Capture the cell that displays the provided text and extract its [X, Y] central coordinate. 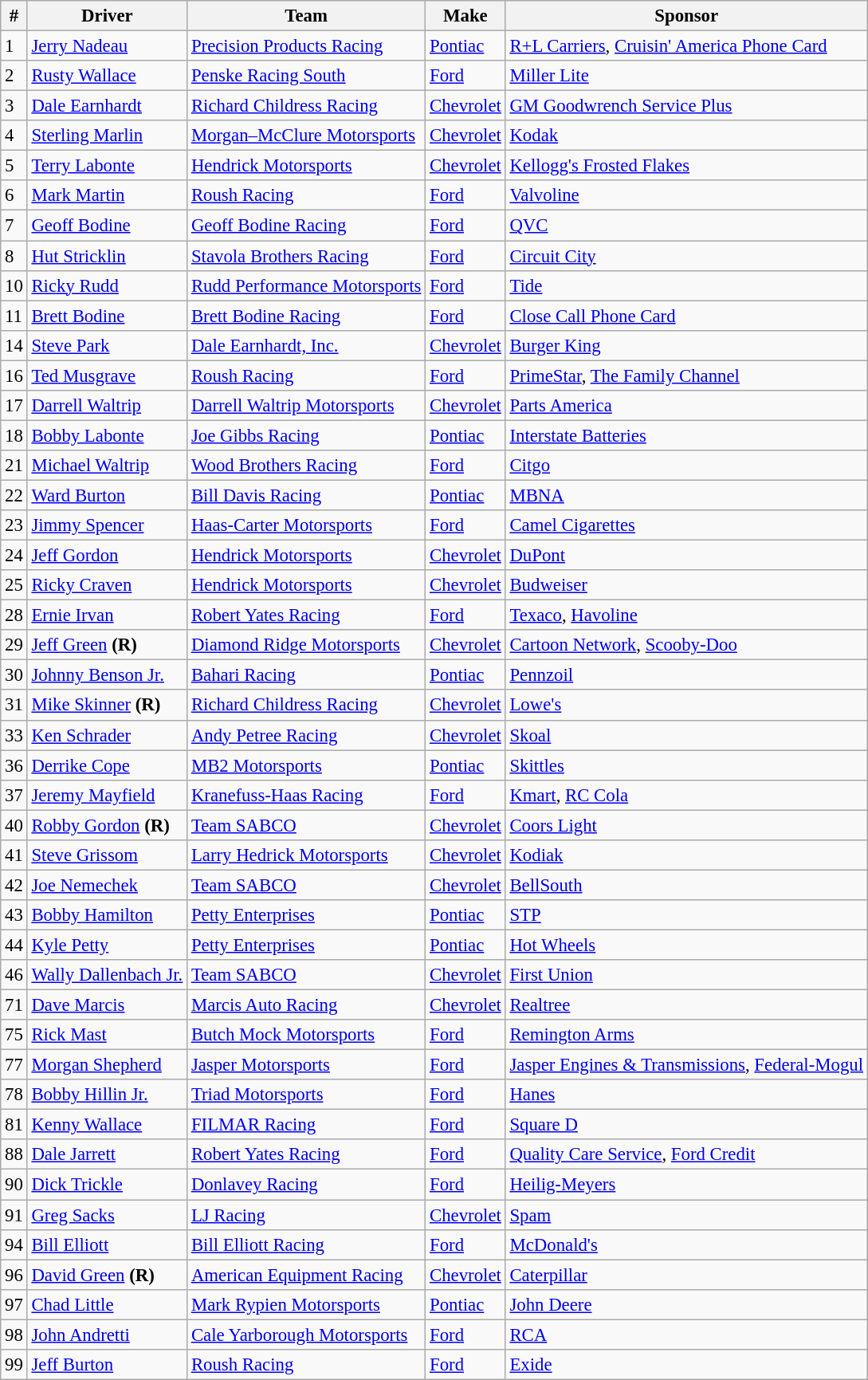
Citgo [686, 466]
Bill Davis Racing [306, 495]
Sterling Marlin [107, 136]
14 [14, 345]
Remington Arms [686, 1035]
RCA [686, 1335]
Larry Hedrick Motorsports [306, 855]
42 [14, 885]
Jasper Motorsports [306, 1065]
Parts America [686, 406]
R+L Carriers, Cruisin' America Phone Card [686, 46]
Diamond Ridge Motorsports [306, 645]
91 [14, 1215]
Joe Nemechek [107, 885]
Joe Gibbs Racing [306, 435]
46 [14, 975]
Kenny Wallace [107, 1125]
17 [14, 406]
6 [14, 195]
Caterpillar [686, 1275]
Bahari Racing [306, 675]
Jeff Burton [107, 1365]
Michael Waltrip [107, 466]
Circuit City [686, 256]
Rudd Performance Motorsports [306, 285]
Andy Petree Racing [306, 735]
Chad Little [107, 1304]
Ted Musgrave [107, 375]
11 [14, 316]
Brett Bodine [107, 316]
Heilig-Meyers [686, 1185]
Wood Brothers Racing [306, 466]
88 [14, 1155]
MB2 Motorsports [306, 765]
Tide [686, 285]
American Equipment Racing [306, 1275]
Miller Lite [686, 76]
Geoff Bodine Racing [306, 226]
Terry Labonte [107, 166]
Budweiser [686, 585]
Close Call Phone Card [686, 316]
Dick Trickle [107, 1185]
Jimmy Spencer [107, 525]
77 [14, 1065]
Camel Cigarettes [686, 525]
Morgan Shepherd [107, 1065]
Kodak [686, 136]
1 [14, 46]
Brett Bodine Racing [306, 316]
4 [14, 136]
Exide [686, 1365]
94 [14, 1244]
Bill Elliott [107, 1244]
Burger King [686, 345]
Team [306, 16]
Hanes [686, 1095]
81 [14, 1125]
Kranefuss-Haas Racing [306, 795]
37 [14, 795]
44 [14, 945]
Realtree [686, 1005]
PrimeStar, The Family Channel [686, 375]
Kellogg's Frosted Flakes [686, 166]
28 [14, 615]
21 [14, 466]
Steve Park [107, 345]
Dale Jarrett [107, 1155]
Skittles [686, 765]
Make [465, 16]
Stavola Brothers Racing [306, 256]
Bill Elliott Racing [306, 1244]
22 [14, 495]
7 [14, 226]
8 [14, 256]
Texaco, Havoline [686, 615]
5 [14, 166]
31 [14, 706]
43 [14, 915]
Haas-Carter Motorsports [306, 525]
Valvoline [686, 195]
30 [14, 675]
Lowe's [686, 706]
71 [14, 1005]
98 [14, 1335]
Coors Light [686, 825]
John Deere [686, 1304]
Penske Racing South [306, 76]
Jasper Engines & Transmissions, Federal-Mogul [686, 1065]
Jeff Green (R) [107, 645]
Jeremy Mayfield [107, 795]
Marcis Auto Racing [306, 1005]
Sponsor [686, 16]
Square D [686, 1125]
Darrell Waltrip [107, 406]
Ward Burton [107, 495]
Dave Marcis [107, 1005]
Ricky Rudd [107, 285]
75 [14, 1035]
Darrell Waltrip Motorsports [306, 406]
Jerry Nadeau [107, 46]
Skoal [686, 735]
Precision Products Racing [306, 46]
John Andretti [107, 1335]
First Union [686, 975]
24 [14, 556]
Bobby Labonte [107, 435]
99 [14, 1365]
Kodiak [686, 855]
97 [14, 1304]
LJ Racing [306, 1215]
Ricky Craven [107, 585]
DuPont [686, 556]
Donlavey Racing [306, 1185]
Dale Earnhardt [107, 106]
Morgan–McClure Motorsports [306, 136]
10 [14, 285]
3 [14, 106]
Quality Care Service, Ford Credit [686, 1155]
33 [14, 735]
# [14, 16]
McDonald's [686, 1244]
36 [14, 765]
78 [14, 1095]
David Green (R) [107, 1275]
Kyle Petty [107, 945]
STP [686, 915]
Mark Martin [107, 195]
Robby Gordon (R) [107, 825]
18 [14, 435]
Johnny Benson Jr. [107, 675]
QVC [686, 226]
Geoff Bodine [107, 226]
Mark Rypien Motorsports [306, 1304]
Triad Motorsports [306, 1095]
Wally Dallenbach Jr. [107, 975]
29 [14, 645]
96 [14, 1275]
Mike Skinner (R) [107, 706]
2 [14, 76]
90 [14, 1185]
25 [14, 585]
Bobby Hamilton [107, 915]
Cale Yarborough Motorsports [306, 1335]
Dale Earnhardt, Inc. [306, 345]
Driver [107, 16]
23 [14, 525]
Pennzoil [686, 675]
41 [14, 855]
Rick Mast [107, 1035]
BellSouth [686, 885]
Spam [686, 1215]
Interstate Batteries [686, 435]
Hot Wheels [686, 945]
Hut Stricklin [107, 256]
Greg Sacks [107, 1215]
Ernie Irvan [107, 615]
Jeff Gordon [107, 556]
FILMAR Racing [306, 1125]
Cartoon Network, Scooby-Doo [686, 645]
Rusty Wallace [107, 76]
Steve Grissom [107, 855]
40 [14, 825]
MBNA [686, 495]
Ken Schrader [107, 735]
Kmart, RC Cola [686, 795]
Derrike Cope [107, 765]
GM Goodwrench Service Plus [686, 106]
Butch Mock Motorsports [306, 1035]
16 [14, 375]
Bobby Hillin Jr. [107, 1095]
